Pinpoint the cell where the given text exists, returning its [x, y] midpoint coordinate. 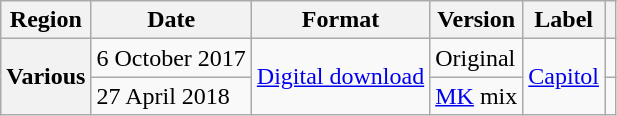
Original [476, 58]
Capitol [564, 77]
27 April 2018 [171, 96]
Digital download [340, 77]
6 October 2017 [171, 58]
Date [171, 20]
Label [564, 20]
Version [476, 20]
MK mix [476, 96]
Various [46, 77]
Region [46, 20]
Format [340, 20]
